Extract the (x, y) coordinate from the center of the cell holding the provided text.  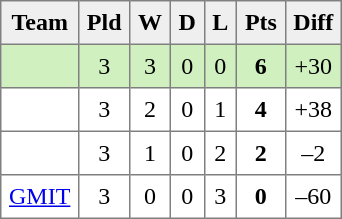
Team (40, 23)
+30 (313, 66)
Diff (313, 23)
W (150, 23)
–2 (313, 153)
GMIT (40, 197)
–60 (313, 197)
Pld (104, 23)
D (187, 23)
L (220, 23)
4 (261, 110)
6 (261, 66)
Pts (261, 23)
+38 (313, 110)
